For the text-containing cell, return its midpoint in (X, Y) coordinate format. 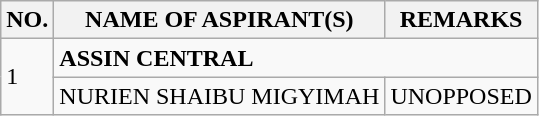
1 (28, 77)
ASSIN CENTRAL (296, 58)
REMARKS (461, 20)
NO. (28, 20)
NURIEN SHAIBU MIGYIMAH (220, 96)
NAME OF ASPIRANT(S) (220, 20)
UNOPPOSED (461, 96)
